Locate the cell with the specified text and output its [x, y] center coordinate. 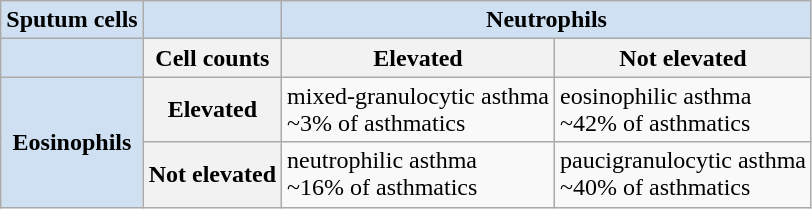
Cell counts [212, 58]
eosinophilic asthma~42% of asthmatics [684, 110]
paucigranulocytic asthma~40% of asthmatics [684, 174]
Eosinophils [72, 142]
neutrophilic asthma~16% of asthmatics [418, 174]
mixed-granulocytic asthma~3% of asthmatics [418, 110]
Neutrophils [547, 20]
Sputum cells [72, 20]
